For the text-containing cell, return its midpoint in (x, y) coordinate format. 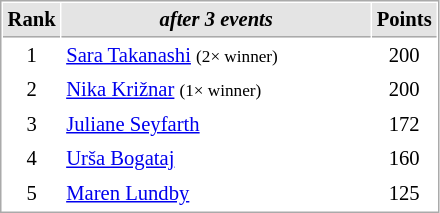
125 (404, 194)
after 3 events (216, 20)
Rank (32, 20)
160 (404, 158)
4 (32, 158)
Sara Takanashi (2× winner) (216, 56)
Urša Bogataj (216, 158)
Maren Lundby (216, 194)
172 (404, 124)
3 (32, 124)
2 (32, 90)
Nika Križnar (1× winner) (216, 90)
Juliane Seyfarth (216, 124)
1 (32, 56)
5 (32, 194)
Points (404, 20)
